Determine the [X, Y] coordinate at the center of the cell enclosing the given text.  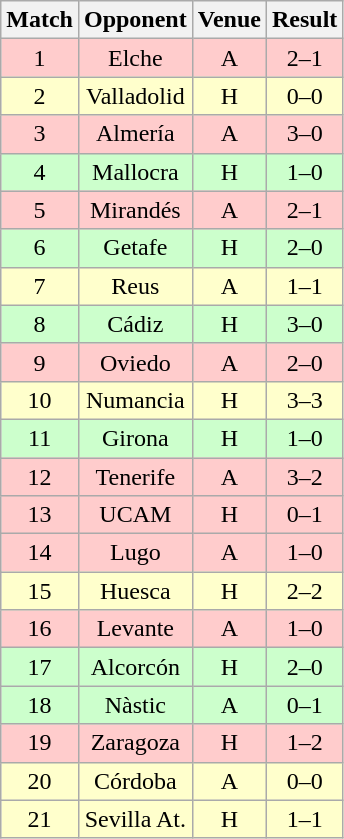
Opponent [135, 20]
19 [40, 743]
Tenerife [135, 477]
4 [40, 172]
3–2 [304, 477]
Elche [135, 58]
Cádiz [135, 324]
5 [40, 210]
12 [40, 477]
3–3 [304, 400]
6 [40, 248]
Valladolid [135, 96]
15 [40, 591]
Almería [135, 134]
Reus [135, 286]
9 [40, 362]
2–2 [304, 591]
17 [40, 667]
Mallocra [135, 172]
Girona [135, 438]
Lugo [135, 553]
Mirandés [135, 210]
7 [40, 286]
Córdoba [135, 781]
20 [40, 781]
1–2 [304, 743]
14 [40, 553]
UCAM [135, 515]
Oviedo [135, 362]
Result [304, 20]
8 [40, 324]
13 [40, 515]
Sevilla At. [135, 819]
21 [40, 819]
Zaragoza [135, 743]
Numancia [135, 400]
11 [40, 438]
1 [40, 58]
Venue [229, 20]
Levante [135, 629]
2 [40, 96]
Alcorcón [135, 667]
10 [40, 400]
16 [40, 629]
3 [40, 134]
Huesca [135, 591]
Getafe [135, 248]
18 [40, 705]
Nàstic [135, 705]
Match [40, 20]
